Capture the cell that displays the provided text and extract its (X, Y) central coordinate. 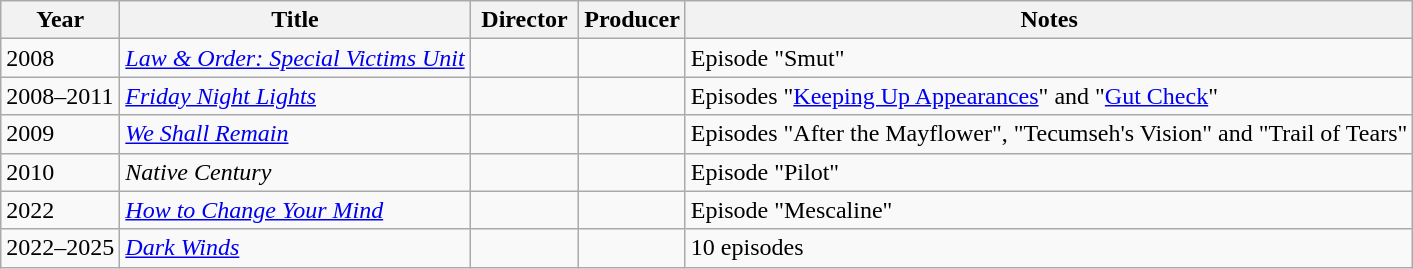
2009 (60, 134)
Year (60, 20)
2022–2025 (60, 248)
2022 (60, 210)
Law & Order: Special Victims Unit (295, 58)
Episodes "Keeping Up Appearances" and "Gut Check" (1048, 96)
Notes (1048, 20)
2010 (60, 172)
2008 (60, 58)
Episode "Smut" (1048, 58)
Episode "Mescaline" (1048, 210)
Producer (632, 20)
Native Century (295, 172)
Director (524, 20)
Episodes "After the Mayflower", "Tecumseh's Vision" and "Trail of Tears" (1048, 134)
How to Change Your Mind (295, 210)
Dark Winds (295, 248)
2008–2011 (60, 96)
We Shall Remain (295, 134)
Title (295, 20)
Episode "Pilot" (1048, 172)
Friday Night Lights (295, 96)
10 episodes (1048, 248)
